Find where the given text appears and provide that cell's center as (x, y) coordinate. 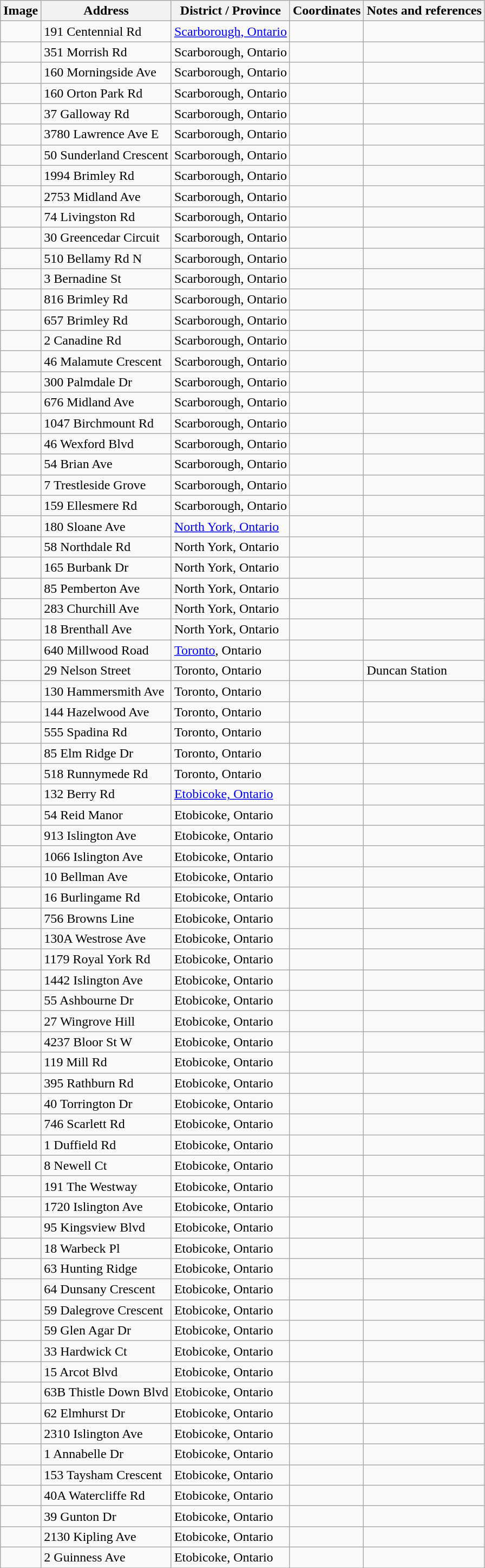
160 Morningside Ave (106, 73)
1720 Islington Ave (106, 1207)
300 Palmdale Dr (106, 382)
18 Brenthall Ave (106, 630)
756 Browns Line (106, 918)
165 Burbank Dr (106, 567)
1442 Islington Ave (106, 980)
518 Runnymede Rd (106, 774)
1 Annabelle Dr (106, 1454)
180 Sloane Ave (106, 526)
510 Bellamy Rd N (106, 258)
3780 Lawrence Ave E (106, 134)
63 Hunting Ridge (106, 1269)
191 Centennial Rd (106, 31)
64 Dunsany Crescent (106, 1290)
159 Ellesmere Rd (106, 506)
59 Dalegrove Crescent (106, 1310)
7 Trestleside Grove (106, 485)
283 Churchill Ave (106, 609)
132 Berry Rd (106, 794)
816 Brimley Rd (106, 300)
30 Greencedar Circuit (106, 237)
40A Watercliffe Rd (106, 1495)
2 Guinness Ave (106, 1557)
191 The Westway (106, 1186)
2130 Kipling Ave (106, 1537)
1066 Islington Ave (106, 856)
95 Kingsview Blvd (106, 1227)
2753 Midland Ave (106, 196)
59 Glen Agar Dr (106, 1331)
50 Sunderland Crescent (106, 155)
Duncan Station (424, 671)
37 Galloway Rd (106, 114)
119 Mill Rd (106, 1062)
160 Orton Park Rd (106, 93)
746 Scarlett Rd (106, 1124)
15 Arcot Blvd (106, 1372)
74 Livingston Rd (106, 217)
33 Hardwick Ct (106, 1351)
10 Bellman Ave (106, 877)
8 Newell Ct (106, 1165)
54 Brian Ave (106, 464)
351 Morrish Rd (106, 52)
55 Ashbourne Dr (106, 1001)
Address (106, 11)
130 Hammersmith Ave (106, 691)
40 Torrington Dr (106, 1104)
Image (21, 11)
27 Wingrove Hill (106, 1021)
62 Elmhurst Dr (106, 1413)
1179 Royal York Rd (106, 960)
18 Warbeck Pl (106, 1248)
1994 Brimley Rd (106, 176)
Coordinates (326, 11)
1047 Birchmount Rd (106, 423)
85 Pemberton Ave (106, 588)
2310 Islington Ave (106, 1434)
46 Wexford Blvd (106, 444)
657 Brimley Rd (106, 320)
63B Thistle Down Blvd (106, 1392)
16 Burlingame Rd (106, 897)
1 Duffield Rd (106, 1145)
Notes and references (424, 11)
54 Reid Manor (106, 815)
640 Millwood Road (106, 650)
3 Bernadine St (106, 279)
29 Nelson Street (106, 671)
395 Rathburn Rd (106, 1083)
130A Westrose Ave (106, 939)
39 Gunton Dr (106, 1516)
District / Province (231, 11)
555 Spadina Rd (106, 733)
153 Taysham Crescent (106, 1475)
46 Malamute Crescent (106, 361)
144 Hazelwood Ave (106, 712)
2 Canadine Rd (106, 341)
85 Elm Ridge Dr (106, 753)
4237 Bloor St W (106, 1042)
913 Islington Ave (106, 835)
58 Northdale Rd (106, 547)
676 Midland Ave (106, 403)
